Locate the cell with the specified text and output its (x, y) center coordinate. 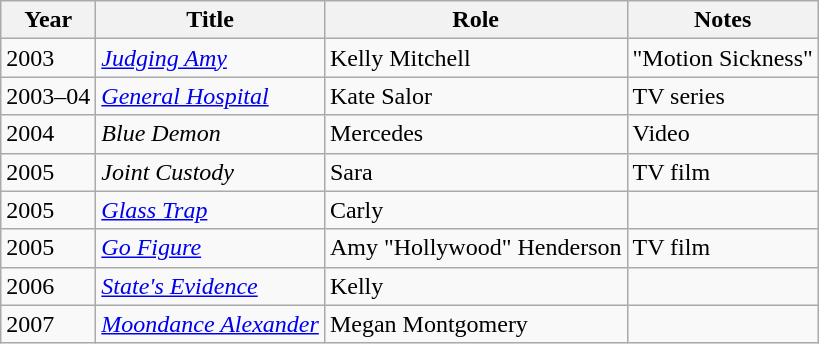
2004 (48, 134)
Role (476, 20)
2007 (48, 324)
Go Figure (210, 248)
State's Evidence (210, 286)
Sara (476, 172)
Video (722, 134)
"Motion Sickness" (722, 58)
Carly (476, 210)
Mercedes (476, 134)
Judging Amy (210, 58)
2006 (48, 286)
Kate Salor (476, 96)
2003–04 (48, 96)
Blue Demon (210, 134)
Glass Trap (210, 210)
TV series (722, 96)
2003 (48, 58)
Notes (722, 20)
Kelly (476, 286)
Amy "Hollywood" Henderson (476, 248)
Title (210, 20)
Joint Custody (210, 172)
Megan Montgomery (476, 324)
Kelly Mitchell (476, 58)
Year (48, 20)
Moondance Alexander (210, 324)
General Hospital (210, 96)
